Output the [x, y] coordinate of the center of the cell containing the given text.  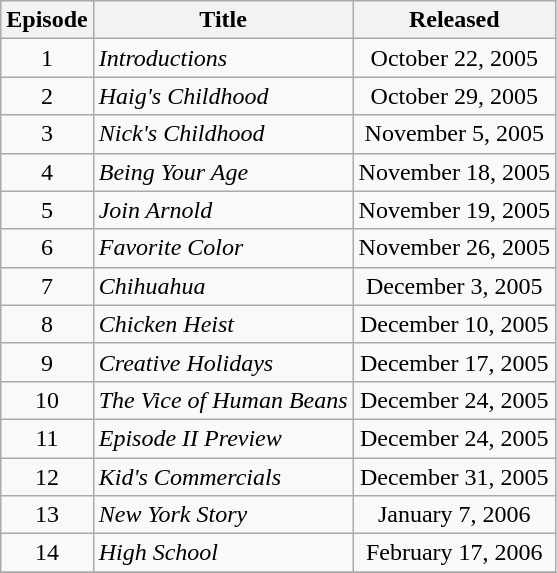
12 [47, 477]
December 3, 2005 [454, 286]
October 29, 2005 [454, 96]
Episode II Preview [223, 438]
New York Story [223, 515]
Favorite Color [223, 248]
December 31, 2005 [454, 477]
Introductions [223, 58]
5 [47, 210]
14 [47, 553]
Chihuahua [223, 286]
The Vice of Human Beans [223, 400]
1 [47, 58]
8 [47, 324]
4 [47, 172]
10 [47, 400]
Creative Holidays [223, 362]
3 [47, 134]
October 22, 2005 [454, 58]
November 18, 2005 [454, 172]
Title [223, 20]
Chicken Heist [223, 324]
Being Your Age [223, 172]
Kid's Commercials [223, 477]
Episode [47, 20]
2 [47, 96]
High School [223, 553]
November 19, 2005 [454, 210]
November 5, 2005 [454, 134]
December 10, 2005 [454, 324]
December 17, 2005 [454, 362]
Nick's Childhood [223, 134]
Join Arnold [223, 210]
Released [454, 20]
January 7, 2006 [454, 515]
Haig's Childhood [223, 96]
November 26, 2005 [454, 248]
6 [47, 248]
7 [47, 286]
11 [47, 438]
February 17, 2006 [454, 553]
13 [47, 515]
9 [47, 362]
